For the text-containing cell, return its midpoint in [x, y] coordinate format. 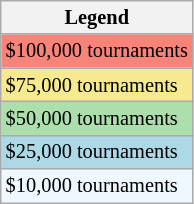
Legend [97, 17]
$10,000 tournaments [97, 186]
$100,000 tournaments [97, 51]
$75,000 tournaments [97, 85]
$25,000 tournaments [97, 152]
$50,000 tournaments [97, 118]
